Pinpoint the cell where the given text exists, returning its (X, Y) midpoint coordinate. 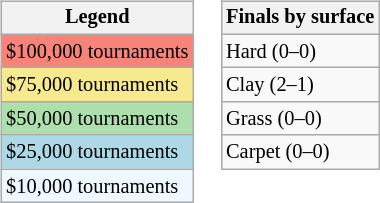
$10,000 tournaments (97, 186)
Hard (0–0) (300, 51)
Clay (2–1) (300, 85)
Carpet (0–0) (300, 152)
$100,000 tournaments (97, 51)
$75,000 tournaments (97, 85)
Grass (0–0) (300, 119)
Finals by surface (300, 18)
$25,000 tournaments (97, 152)
Legend (97, 18)
$50,000 tournaments (97, 119)
